Extract the (x, y) coordinate from the center of the cell holding the provided text.  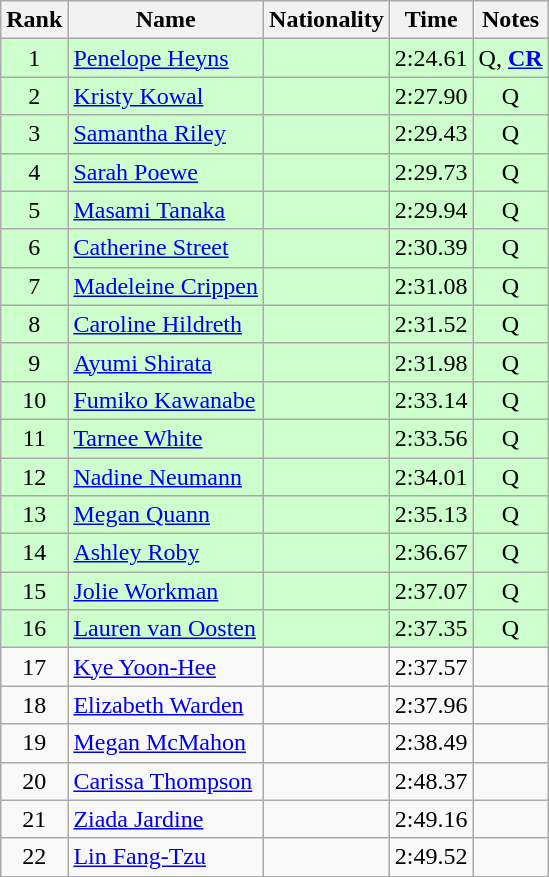
22 (34, 857)
4 (34, 172)
Notes (510, 20)
21 (34, 819)
2:34.01 (431, 477)
2:31.08 (431, 286)
Megan Quann (166, 515)
2:37.07 (431, 591)
Rank (34, 20)
Catherine Street (166, 248)
6 (34, 248)
2:37.57 (431, 667)
2:35.13 (431, 515)
Ziada Jardine (166, 819)
2:29.43 (431, 134)
10 (34, 400)
Tarnee White (166, 438)
19 (34, 743)
2:38.49 (431, 743)
Sarah Poewe (166, 172)
Q, CR (510, 58)
20 (34, 781)
2:30.39 (431, 248)
14 (34, 553)
2:36.67 (431, 553)
2:31.52 (431, 324)
3 (34, 134)
2:48.37 (431, 781)
2:49.52 (431, 857)
9 (34, 362)
Name (166, 20)
1 (34, 58)
2:24.61 (431, 58)
2:49.16 (431, 819)
2:31.98 (431, 362)
Lin Fang-Tzu (166, 857)
Nationality (327, 20)
2 (34, 96)
2:37.35 (431, 629)
11 (34, 438)
12 (34, 477)
Time (431, 20)
Megan McMahon (166, 743)
Nadine Neumann (166, 477)
2:29.73 (431, 172)
Lauren van Oosten (166, 629)
Penelope Heyns (166, 58)
16 (34, 629)
2:37.96 (431, 705)
18 (34, 705)
Kristy Kowal (166, 96)
Kye Yoon-Hee (166, 667)
Ayumi Shirata (166, 362)
15 (34, 591)
17 (34, 667)
Masami Tanaka (166, 210)
2:27.90 (431, 96)
5 (34, 210)
Fumiko Kawanabe (166, 400)
2:29.94 (431, 210)
8 (34, 324)
2:33.14 (431, 400)
7 (34, 286)
Ashley Roby (166, 553)
2:33.56 (431, 438)
Elizabeth Warden (166, 705)
Caroline Hildreth (166, 324)
Samantha Riley (166, 134)
Jolie Workman (166, 591)
Madeleine Crippen (166, 286)
13 (34, 515)
Carissa Thompson (166, 781)
